Find where the given text appears and provide that cell's center as [X, Y] coordinate. 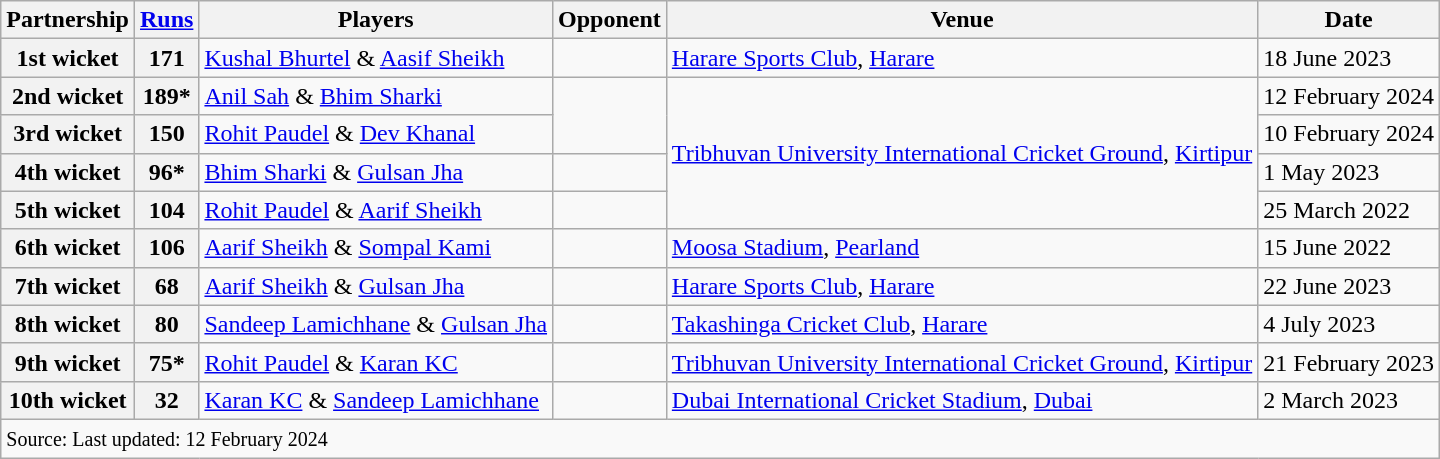
5th wicket [68, 210]
Sandeep Lamichhane & Gulsan Jha [376, 324]
171 [166, 58]
Rohit Paudel & Dev Khanal [376, 134]
Players [376, 20]
4th wicket [68, 172]
Source: Last updated: 12 February 2024 [720, 438]
106 [166, 248]
Karan KC & Sandeep Lamichhane [376, 400]
15 June 2022 [1349, 248]
75* [166, 362]
6th wicket [68, 248]
7th wicket [68, 286]
1st wicket [68, 58]
Rohit Paudel & Aarif Sheikh [376, 210]
Partnership [68, 20]
Aarif Sheikh & Gulsan Jha [376, 286]
80 [166, 324]
Opponent [610, 20]
4 July 2023 [1349, 324]
21 February 2023 [1349, 362]
18 June 2023 [1349, 58]
104 [166, 210]
96* [166, 172]
Takashinga Cricket Club, Harare [962, 324]
68 [166, 286]
Dubai International Cricket Stadium, Dubai [962, 400]
2 March 2023 [1349, 400]
150 [166, 134]
Aarif Sheikh & Sompal Kami [376, 248]
3rd wicket [68, 134]
Venue [962, 20]
Runs [166, 20]
25 March 2022 [1349, 210]
Date [1349, 20]
Anil Sah & Bhim Sharki [376, 96]
9th wicket [68, 362]
32 [166, 400]
8th wicket [68, 324]
10 February 2024 [1349, 134]
189* [166, 96]
22 June 2023 [1349, 286]
1 May 2023 [1349, 172]
Bhim Sharki & Gulsan Jha [376, 172]
2nd wicket [68, 96]
10th wicket [68, 400]
Moosa Stadium, Pearland [962, 248]
12 February 2024 [1349, 96]
Kushal Bhurtel & Aasif Sheikh [376, 58]
Rohit Paudel & Karan KC [376, 362]
